Identify which cell holds the provided text, then report its (x, y) central coordinate. 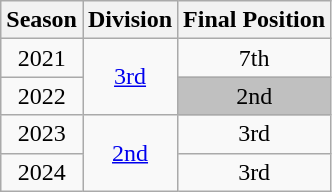
Division (130, 20)
2021 (42, 58)
2023 (42, 134)
7th (254, 58)
Season (42, 20)
2022 (42, 96)
2024 (42, 172)
Final Position (254, 20)
